Provide the [X, Y] coordinate of the cell's center where the given text is located.  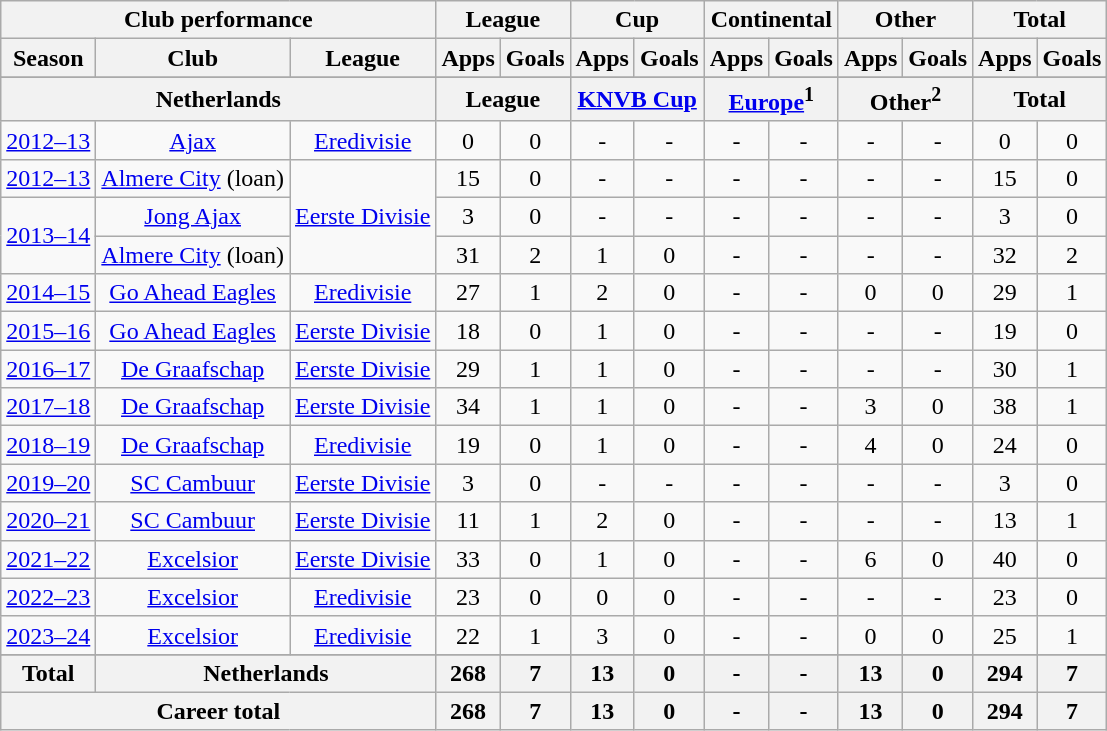
2015–16 [48, 331]
2021–22 [48, 559]
KNVB Cup [637, 100]
Club [193, 58]
Season [48, 58]
25 [1005, 635]
40 [1005, 559]
2014–15 [48, 293]
27 [468, 293]
2019–20 [48, 483]
22 [468, 635]
4 [870, 445]
Career total [218, 711]
Other2 [905, 100]
2020–21 [48, 521]
2018–19 [48, 445]
Europe1 [771, 100]
33 [468, 559]
30 [1005, 369]
2016–17 [48, 369]
2017–18 [48, 407]
2013–14 [48, 236]
32 [1005, 255]
2022–23 [48, 597]
24 [1005, 445]
18 [468, 331]
Jong Ajax [193, 217]
2023–24 [48, 635]
34 [468, 407]
Continental [771, 20]
Other [905, 20]
38 [1005, 407]
31 [468, 255]
Club performance [218, 20]
6 [870, 559]
Ajax [193, 140]
11 [468, 521]
Cup [637, 20]
